Return (x, y) of the center of cell containing provided text 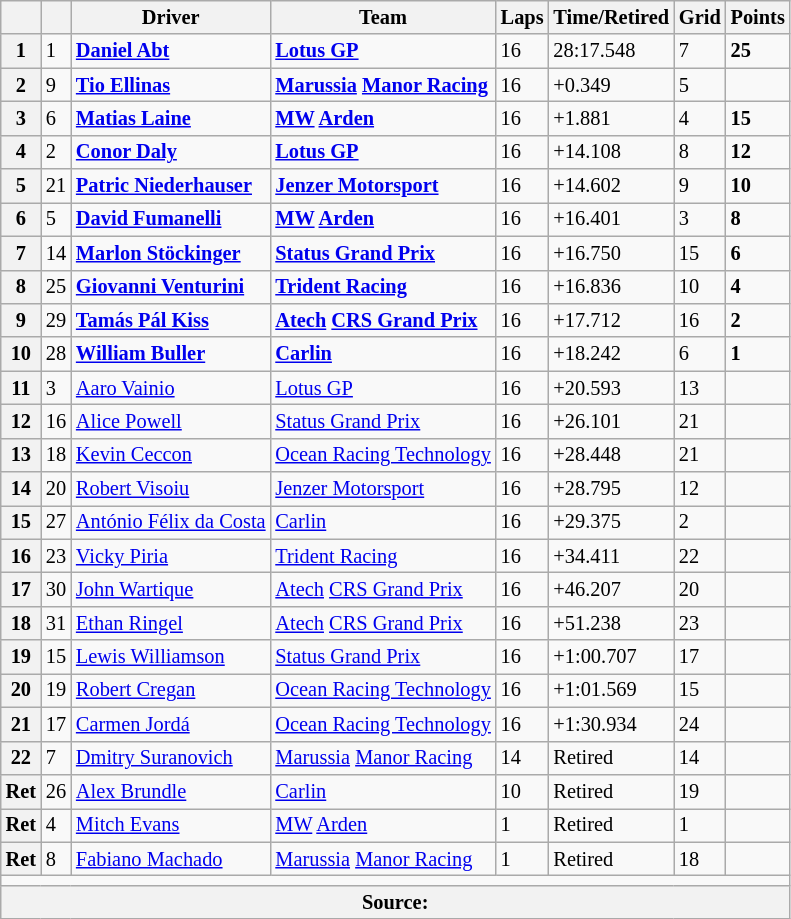
Source: (396, 902)
29 (56, 320)
+1:30.934 (611, 724)
Conor Daly (170, 152)
+16.836 (611, 287)
+18.242 (611, 354)
Team (382, 17)
+16.750 (611, 253)
Robert Visoiu (170, 489)
Ethan Ringel (170, 623)
+28.448 (611, 455)
+51.238 (611, 623)
Dmitry Suranovich (170, 758)
Patric Niederhauser (170, 186)
Daniel Abt (170, 51)
+0.349 (611, 85)
+20.593 (611, 388)
Tio Ellinas (170, 85)
+26.101 (611, 421)
26 (56, 791)
Giovanni Venturini (170, 287)
+29.375 (611, 522)
31 (56, 623)
+1.881 (611, 118)
Aaro Vainio (170, 388)
30 (56, 589)
Time/Retired (611, 17)
+34.411 (611, 556)
24 (700, 724)
Carmen Jordá (170, 724)
+46.207 (611, 589)
António Félix da Costa (170, 522)
Tamás Pál Kiss (170, 320)
Points (758, 17)
Fabiano Machado (170, 859)
Alice Powell (170, 421)
+14.108 (611, 152)
Mitch Evans (170, 825)
Grid (700, 17)
Vicky Piria (170, 556)
David Fumanelli (170, 219)
+17.712 (611, 320)
Kevin Ceccon (170, 455)
+1:01.569 (611, 690)
28 (56, 354)
+1:00.707 (611, 657)
Robert Cregan (170, 690)
Lewis Williamson (170, 657)
27 (56, 522)
+28.795 (611, 489)
+14.602 (611, 186)
Matias Laine (170, 118)
+16.401 (611, 219)
John Wartique (170, 589)
28:17.548 (611, 51)
Alex Brundle (170, 791)
Driver (170, 17)
11 (21, 388)
Marlon Stöckinger (170, 253)
William Buller (170, 354)
Laps (522, 17)
